For the text-containing cell, return its midpoint in (x, y) coordinate format. 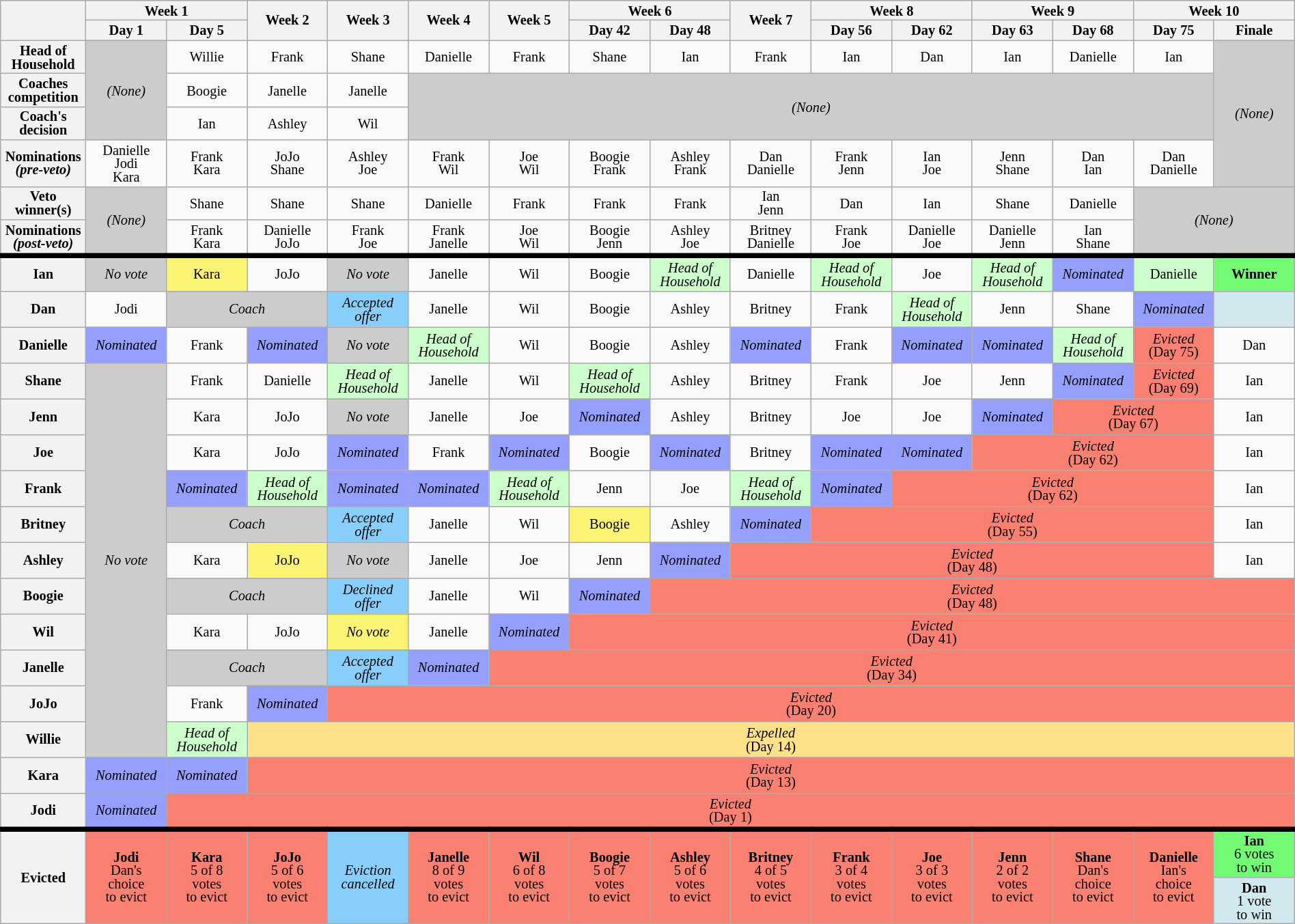
DanIan (1093, 163)
JoJo5 of 6votesto evict (288, 876)
Joe3 of 3votesto evict (932, 876)
IanShane (1093, 237)
IanJenn (770, 204)
Boogie5 of 7votesto evict (610, 876)
FrankWil (449, 163)
DanielleIan'schoiceto evict (1173, 876)
Frank3 of 4votesto evict (851, 876)
Expelled(Day 14) (771, 739)
Day 63 (1012, 30)
Coach'sdecision (44, 123)
Winner (1254, 272)
Week 6 (650, 10)
DanielleJenn (1012, 237)
Evicted(Day 20) (811, 703)
Day 62 (932, 30)
Day 5 (207, 30)
Evicted(Day 75) (1173, 344)
JoJoShane (288, 163)
DanielleJoe (932, 237)
Wil6 of 8votesto evict (529, 876)
JodiDan'schoiceto evict (126, 876)
Evicted(Day 69) (1173, 380)
ShaneDan'schoiceto evict (1093, 876)
Evicted (44, 876)
BoogieFrank (610, 163)
Ashley5 of 6votesto evict (690, 876)
Day 1 (126, 30)
IanJoe (932, 163)
Week 3 (368, 20)
Nominations(pre-veto) (44, 163)
Week 5 (529, 20)
Kara5 of 8votesto evict (207, 876)
Week 9 (1053, 10)
Day 48 (690, 30)
Nominations(post-veto) (44, 237)
Dan1 voteto win (1254, 900)
Jenn2 of 2votesto evict (1012, 876)
Week 4 (449, 20)
Week 7 (770, 20)
JennShane (1012, 163)
BritneyDanielle (770, 237)
Evicted(Day 41) (932, 631)
DanielleJoJo (288, 237)
Britney4 of 5votesto evict (770, 876)
Head of Household (449, 344)
Evictioncancelled (368, 876)
Veto winner(s) (44, 204)
Day 68 (1093, 30)
Day 75 (1173, 30)
Week 1 (167, 10)
BoogieJenn (610, 237)
Evicted(Day 1) (731, 811)
AshleyFrank (690, 163)
Evicted(Day 55) (1012, 524)
Day 42 (610, 30)
FrankJanelle (449, 237)
Evicted(Day 67) (1133, 416)
Coachescompetition (44, 90)
Week 10 (1214, 10)
FrankJenn (851, 163)
Janelle8 of 9votesto evict (449, 876)
Week 8 (891, 10)
Finale (1254, 30)
Ian6 votesto win (1254, 852)
Evicted(Day 13) (771, 774)
Day 56 (851, 30)
Week 2 (288, 20)
Evicted(Day 34) (892, 667)
Declinedoffer (368, 596)
DanielleJodiKara (126, 163)
